Find where the given text appears and provide that cell's center as (x, y) coordinate. 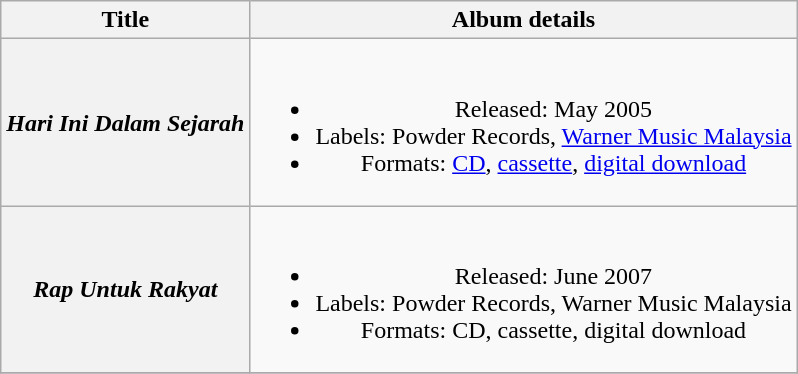
Album details (524, 20)
Rap Untuk Rakyat (126, 290)
Released: May 2005Labels: Powder Records, Warner Music MalaysiaFormats: CD, cassette, digital download (524, 122)
Hari Ini Dalam Sejarah (126, 122)
Released: June 2007Labels: Powder Records, Warner Music MalaysiaFormats: CD, cassette, digital download (524, 290)
Title (126, 20)
